Detect which cell encompasses the target text, then output its (X, Y) center coordinate. 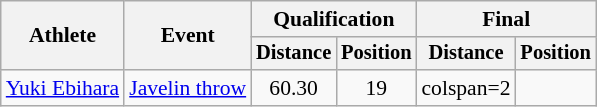
Yuki Ebihara (62, 88)
colspan=2 (466, 88)
Javelin throw (188, 88)
19 (376, 88)
60.30 (294, 88)
Athlete (62, 36)
Event (188, 36)
Final (506, 19)
Qualification (334, 19)
